Return (X, Y) of the center of cell containing provided text 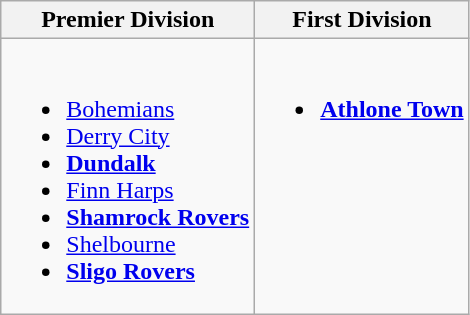
Athlone Town (362, 176)
Premier Division (128, 20)
BohemiansDerry CityDundalkFinn HarpsShamrock RoversShelbourneSligo Rovers (128, 176)
First Division (362, 20)
